Find where the given text appears and provide that cell's center as (X, Y) coordinate. 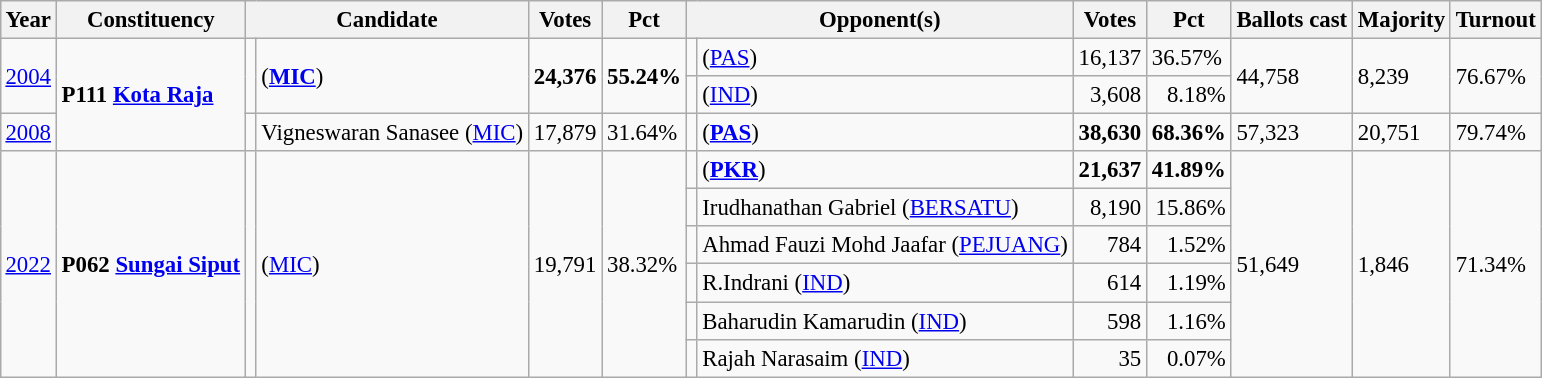
41.89% (1188, 170)
79.74% (1496, 133)
15.86% (1188, 208)
3,608 (1110, 95)
Candidate (386, 20)
Constituency (150, 20)
(IND) (885, 95)
68.36% (1188, 133)
51,649 (1292, 264)
8.18% (1188, 95)
20,751 (1401, 133)
Majority (1401, 20)
76.67% (1496, 76)
Ballots cast (1292, 20)
(PKR) (885, 170)
35 (1110, 358)
71.34% (1496, 264)
55.24% (644, 76)
16,137 (1110, 57)
38.32% (644, 264)
P062 Sungai Siput (150, 264)
1.19% (1188, 283)
24,376 (564, 76)
2004 (28, 76)
0.07% (1188, 358)
Ahmad Fauzi Mohd Jaafar (PEJUANG) (885, 245)
Baharudin Kamarudin (IND) (885, 321)
Vigneswaran Sanasee (MIC) (392, 133)
Rajah Narasaim (IND) (885, 358)
57,323 (1292, 133)
P111 Kota Raja (150, 94)
R.Indrani (IND) (885, 283)
38,630 (1110, 133)
1.52% (1188, 245)
36.57% (1188, 57)
598 (1110, 321)
31.64% (644, 133)
19,791 (564, 264)
Opponent(s) (880, 20)
614 (1110, 283)
21,637 (1110, 170)
Turnout (1496, 20)
1.16% (1188, 321)
Year (28, 20)
2022 (28, 264)
8,239 (1401, 76)
44,758 (1292, 76)
8,190 (1110, 208)
784 (1110, 245)
Irudhanathan Gabriel (BERSATU) (885, 208)
1,846 (1401, 264)
2008 (28, 133)
17,879 (564, 133)
